Find where the given text appears and provide that cell's center as [X, Y] coordinate. 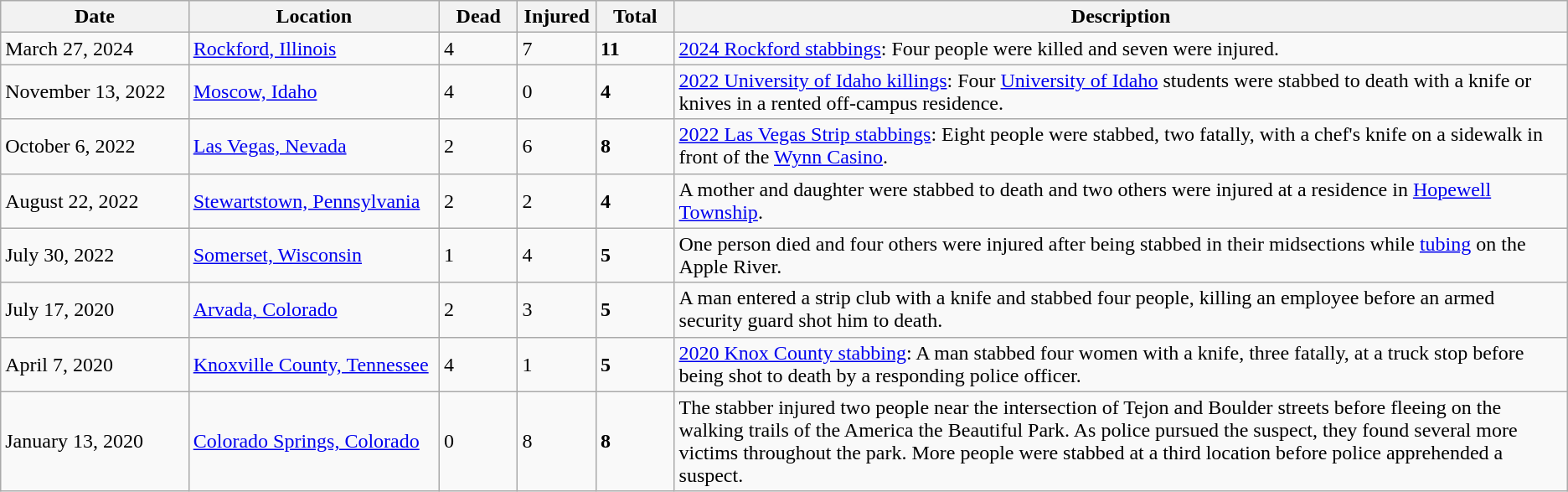
March 27, 2024 [95, 49]
Knoxville County, Tennessee [313, 364]
October 6, 2022 [95, 146]
Location [313, 17]
2024 Rockford stabbings: Four people were killed and seven were injured. [1121, 49]
November 13, 2022 [95, 92]
July 30, 2022 [95, 255]
Colorado Springs, Colorado [313, 441]
2022 Las Vegas Strip stabbings: Eight people were stabbed, two fatally, with a chef's knife on a sidewalk in front of the Wynn Casino. [1121, 146]
January 13, 2020 [95, 441]
2022 University of Idaho killings: Four University of Idaho students were stabbed to death with a knife or knives in a rented off-campus residence. [1121, 92]
Injured [557, 17]
Somerset, Wisconsin [313, 255]
Dead [478, 17]
Description [1121, 17]
7 [557, 49]
6 [557, 146]
Moscow, Idaho [313, 92]
Total [635, 17]
July 17, 2020 [95, 310]
A mother and daughter were stabbed to death and two others were injured at a residence in Hopewell Township. [1121, 201]
11 [635, 49]
April 7, 2020 [95, 364]
One person died and four others were injured after being stabbed in their midsections while tubing on the Apple River. [1121, 255]
Rockford, Illinois [313, 49]
3 [557, 310]
Date [95, 17]
A man entered a strip club with a knife and stabbed four people, killing an employee before an armed security guard shot him to death. [1121, 310]
Stewartstown, Pennsylvania [313, 201]
August 22, 2022 [95, 201]
Las Vegas, Nevada [313, 146]
Arvada, Colorado [313, 310]
